Extract the (x, y) coordinate from the center of the cell holding the provided text.  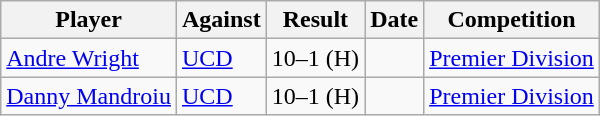
Competition (512, 20)
Andre Wright (89, 58)
Date (394, 20)
Against (221, 20)
Player (89, 20)
Danny Mandroiu (89, 96)
Result (315, 20)
